Pinpoint the cell where the given text exists, returning its [X, Y] midpoint coordinate. 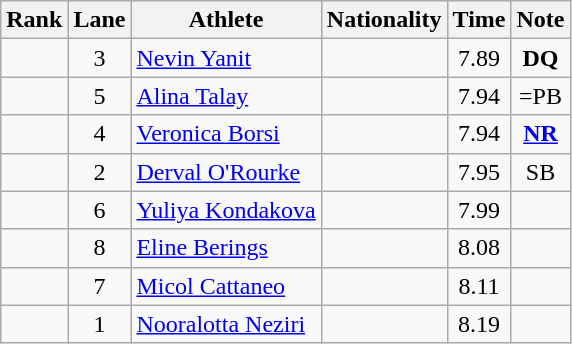
Note [540, 20]
7 [100, 286]
Alina Talay [226, 96]
=PB [540, 96]
3 [100, 58]
Eline Berings [226, 248]
NR [540, 134]
SB [540, 172]
5 [100, 96]
Veronica Borsi [226, 134]
Nevin Yanit [226, 58]
Nooralotta Neziri [226, 324]
8.11 [479, 286]
6 [100, 210]
7.95 [479, 172]
Derval O'Rourke [226, 172]
Athlete [226, 20]
Lane [100, 20]
8.08 [479, 248]
Time [479, 20]
Micol Cattaneo [226, 286]
Nationality [384, 20]
Yuliya Kondakova [226, 210]
8 [100, 248]
8.19 [479, 324]
7.89 [479, 58]
7.99 [479, 210]
DQ [540, 58]
Rank [34, 20]
2 [100, 172]
1 [100, 324]
4 [100, 134]
